Return [x, y] of the center of cell containing provided text 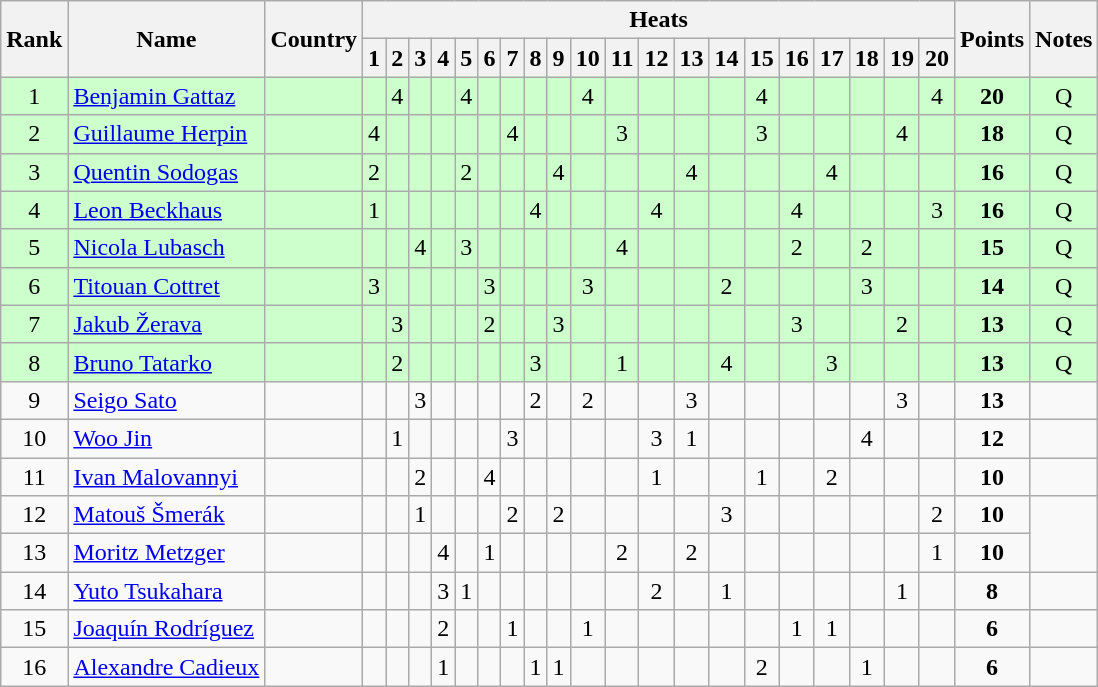
Points [992, 39]
Matouš Šmerák [166, 515]
Heats [659, 20]
Alexandre Cadieux [166, 667]
Country [314, 39]
Ivan Malovannyi [166, 477]
17 [832, 58]
Name [166, 39]
Seigo Sato [166, 400]
Moritz Metzger [166, 553]
Leon Beckhaus [166, 210]
Jakub Žerava [166, 324]
19 [902, 58]
Bruno Tatarko [166, 362]
Woo Jin [166, 438]
Guillaume Herpin [166, 134]
Rank [34, 39]
Nicola Lubasch [166, 248]
Yuto Tsukahara [166, 591]
Notes [1064, 39]
Titouan Cottret [166, 286]
Quentin Sodogas [166, 172]
Joaquín Rodríguez [166, 629]
Benjamin Gattaz [166, 96]
